Scan for the cell matching the given text and deliver its (x, y) coordinate at center. 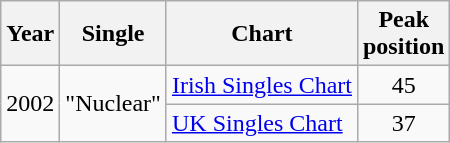
UK Singles Chart (262, 123)
Single (114, 34)
2002 (30, 104)
Irish Singles Chart (262, 85)
45 (403, 85)
37 (403, 123)
Year (30, 34)
"Nuclear" (114, 104)
Peakposition (403, 34)
Chart (262, 34)
